Identify which cell holds the provided text, then report its [x, y] central coordinate. 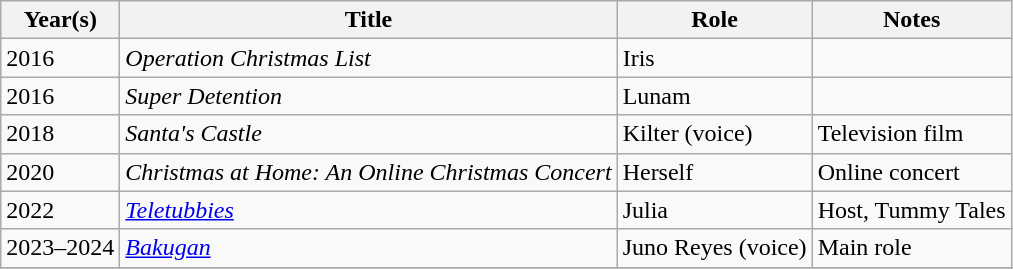
Main role [912, 248]
Teletubbies [368, 210]
Operation Christmas List [368, 58]
2018 [60, 134]
Notes [912, 20]
Lunam [714, 96]
2022 [60, 210]
Year(s) [60, 20]
Online concert [912, 172]
Kilter (voice) [714, 134]
Juno Reyes (voice) [714, 248]
Iris [714, 58]
Santa's Castle [368, 134]
2023–2024 [60, 248]
Role [714, 20]
Julia [714, 210]
2020 [60, 172]
Television film [912, 134]
Bakugan [368, 248]
Christmas at Home: An Online Christmas Concert [368, 172]
Super Detention [368, 96]
Host, Tummy Tales [912, 210]
Title [368, 20]
Herself [714, 172]
